Search for the cell housing the specified text and yield its [x, y] center coordinate. 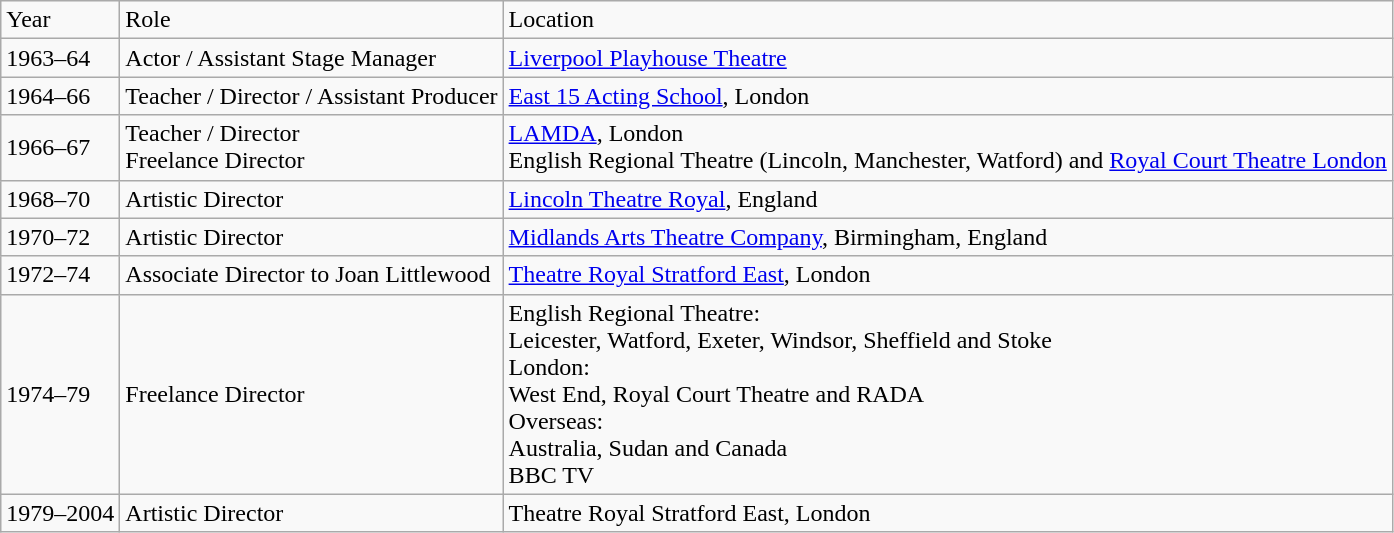
Year [60, 20]
Lincoln Theatre Royal, England [948, 199]
1974–79 [60, 394]
1970–72 [60, 237]
Role [312, 20]
Actor / Assistant Stage Manager [312, 58]
Teacher / DirectorFreelance Director [312, 148]
1979–2004 [60, 513]
1968–70 [60, 199]
LAMDA, LondonEnglish Regional Theatre (Lincoln, Manchester, Watford) and Royal Court Theatre London [948, 148]
Liverpool Playhouse Theatre [948, 58]
Freelance Director [312, 394]
Associate Director to Joan Littlewood [312, 275]
Teacher / Director / Assistant Producer [312, 96]
1966–67 [60, 148]
Midlands Arts Theatre Company, Birmingham, England [948, 237]
Location [948, 20]
1964–66 [60, 96]
1972–74 [60, 275]
1963–64 [60, 58]
East 15 Acting School, London [948, 96]
